Locate the cell with the specified text and output its [x, y] center coordinate. 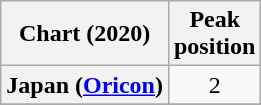
Japan (Oricon) [85, 85]
Chart (2020) [85, 34]
Peakposition [214, 34]
2 [214, 85]
